Identify which cell holds the provided text, then report its [x, y] central coordinate. 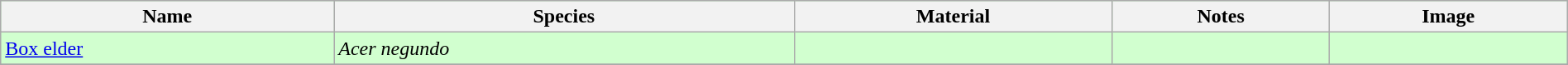
Acer negundo [564, 48]
Box elder [167, 48]
Species [564, 17]
Name [167, 17]
Material [953, 17]
Image [1448, 17]
Notes [1221, 17]
